Capture the cell that displays the provided text and extract its (x, y) central coordinate. 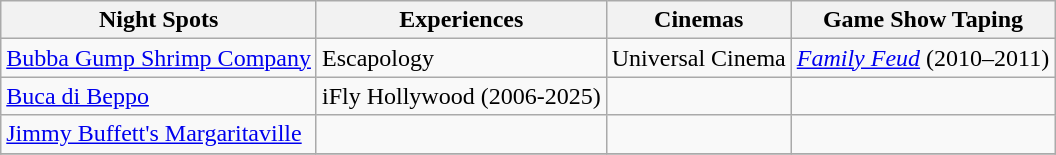
Universal Cinema (698, 58)
Bubba Gump Shrimp Company (159, 58)
Family Feud (2010–2011) (922, 58)
Jimmy Buffett's Margaritaville (159, 134)
Experiences (461, 20)
Game Show Taping (922, 20)
iFly Hollywood (2006-2025) (461, 96)
Buca di Beppo (159, 96)
Cinemas (698, 20)
Night Spots (159, 20)
Escapology (461, 58)
